Output the [X, Y] coordinate of the center of the cell containing the given text.  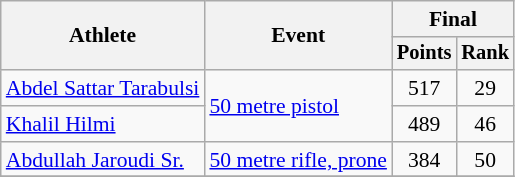
Event [298, 36]
517 [424, 88]
50 metre pistol [298, 106]
Abdel Sattar Tarabulsi [103, 88]
Rank [485, 54]
Athlete [103, 36]
Khalil Hilmi [103, 124]
Final [453, 19]
46 [485, 124]
489 [424, 124]
29 [485, 88]
Points [424, 54]
